Return [X, Y] of the center of cell containing provided text 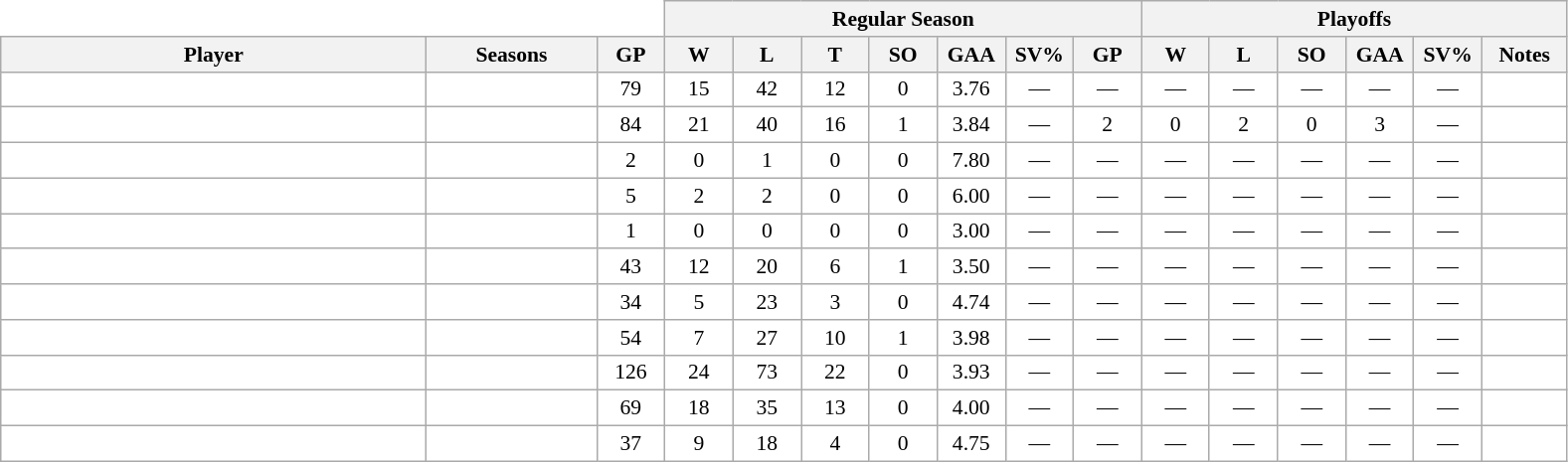
40 [767, 125]
37 [630, 444]
22 [835, 373]
3.84 [971, 125]
4 [835, 444]
35 [767, 408]
21 [699, 125]
3.76 [971, 89]
27 [767, 338]
15 [699, 89]
3.98 [971, 338]
54 [630, 338]
69 [630, 408]
10 [835, 338]
13 [835, 408]
3.50 [971, 267]
3.00 [971, 231]
T [835, 55]
43 [630, 267]
42 [767, 89]
73 [767, 373]
Seasons [511, 55]
4.74 [971, 302]
34 [630, 302]
Regular Season [903, 19]
6.00 [971, 196]
7 [699, 338]
3.93 [971, 373]
126 [630, 373]
79 [630, 89]
16 [835, 125]
7.80 [971, 161]
84 [630, 125]
20 [767, 267]
6 [835, 267]
9 [699, 444]
Playoffs [1354, 19]
4.00 [971, 408]
4.75 [971, 444]
Notes [1524, 55]
23 [767, 302]
Player [214, 55]
24 [699, 373]
